Scan for the cell matching the given text and deliver its [x, y] coordinate at center. 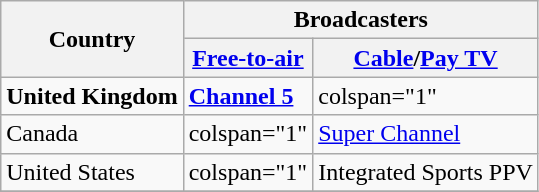
Broadcasters [360, 20]
Super Channel [426, 134]
Cable/Pay TV [426, 58]
Canada [92, 134]
Integrated Sports PPV [426, 172]
Country [92, 39]
Free-to-air [248, 58]
United Kingdom [92, 96]
United States [92, 172]
Channel 5 [248, 96]
